Extract the [x, y] coordinate from the center of the cell holding the provided text.  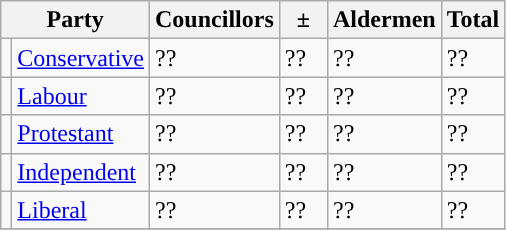
± [303, 20]
Councillors [215, 20]
Labour [81, 96]
Aldermen [384, 20]
Conservative [81, 58]
Liberal [81, 210]
Total [473, 20]
Independent [81, 172]
Protestant [81, 134]
Party [76, 20]
